Capture the cell that displays the provided text and extract its [X, Y] central coordinate. 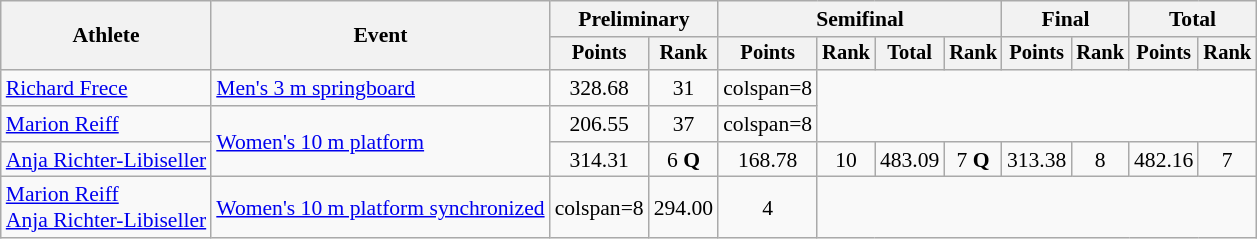
Preliminary [634, 19]
Marion Reiff [106, 124]
168.78 [768, 160]
7 [1227, 160]
8 [1100, 160]
6 Q [684, 160]
206.55 [600, 124]
Event [380, 36]
31 [684, 88]
Marion ReiffAnja Richter-Libiseller [106, 208]
Athlete [106, 36]
Men's 3 m springboard [380, 88]
294.00 [684, 208]
483.09 [910, 160]
Final [1066, 19]
314.31 [600, 160]
7 Q [973, 160]
10 [846, 160]
313.38 [1036, 160]
Women's 10 m platform [380, 142]
482.16 [1164, 160]
Women's 10 m platform synchronized [380, 208]
Richard Frece [106, 88]
Anja Richter-Libiseller [106, 160]
4 [768, 208]
328.68 [600, 88]
Semifinal [860, 19]
37 [684, 124]
